Output the (X, Y) coordinate of the center of the cell containing the given text.  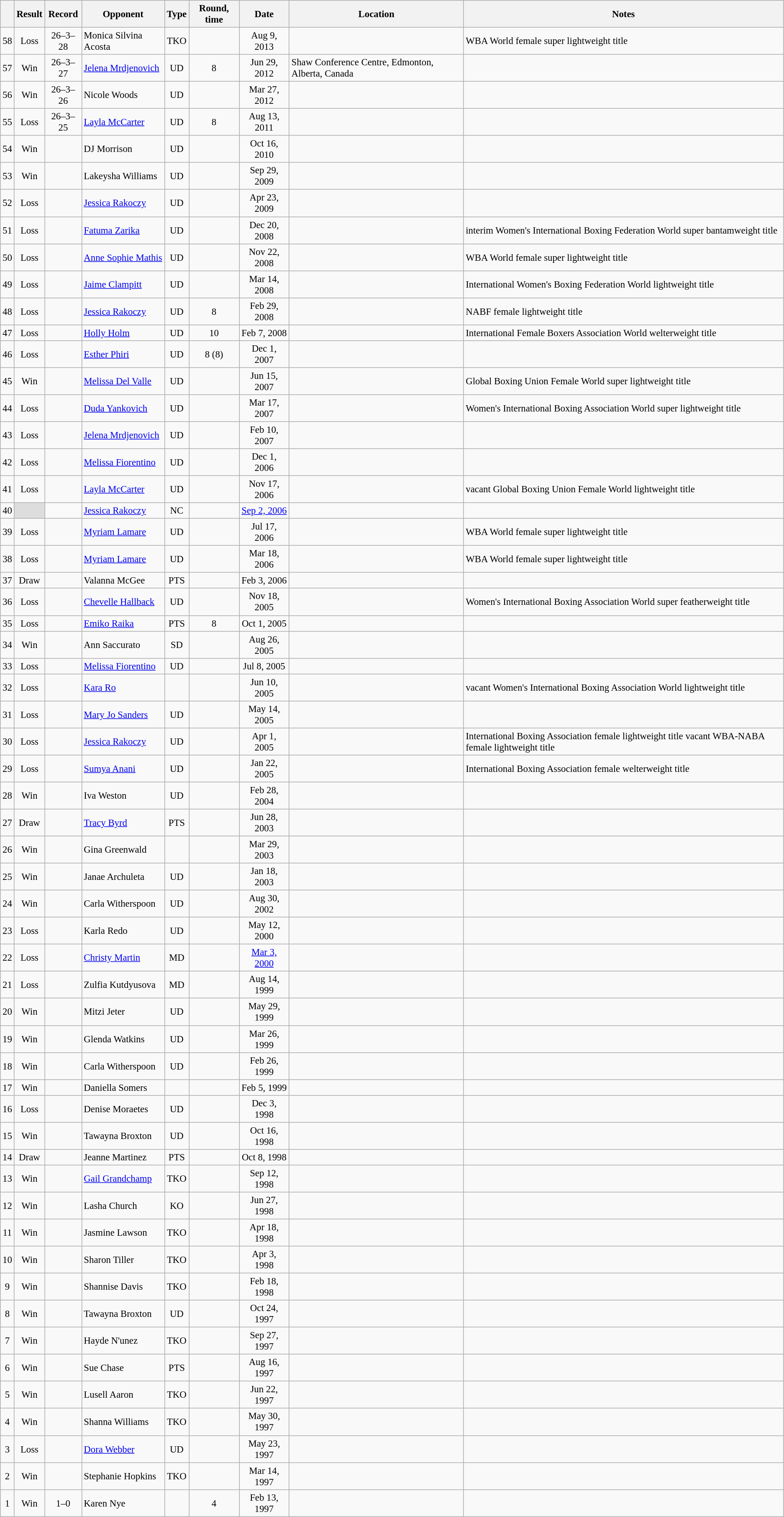
34 (8, 645)
29 (8, 769)
Karla Redo (123, 931)
Kara Ro (123, 687)
52 (8, 203)
8 (8) (214, 354)
Jun 29, 2012 (264, 68)
KO (177, 1206)
Apr 3, 1998 (264, 1260)
Feb 29, 2008 (264, 311)
Apr 18, 1998 (264, 1232)
Feb 18, 1998 (264, 1287)
Dec 1, 2007 (264, 354)
56 (8, 95)
13 (8, 1179)
Holly Holm (123, 333)
Mar 14, 2008 (264, 285)
Melissa Del Valle (123, 381)
Mar 26, 1999 (264, 1039)
Feb 28, 2004 (264, 795)
Mar 18, 2006 (264, 559)
23 (8, 931)
55 (8, 122)
Hayde N'unez (123, 1341)
41 (8, 490)
Glenda Watkins (123, 1039)
Denise Moraetes (123, 1108)
Iva Weston (123, 795)
12 (8, 1206)
Shanna Williams (123, 1422)
Sumya Anani (123, 769)
Jul 8, 2005 (264, 666)
Apr 1, 2005 (264, 742)
45 (8, 381)
46 (8, 354)
Nov 18, 2005 (264, 602)
Feb 13, 1997 (264, 1503)
Notes (623, 14)
Oct 1, 2005 (264, 623)
Mar 29, 2003 (264, 850)
Location (377, 14)
Aug 9, 2013 (264, 41)
48 (8, 311)
Jan 22, 2005 (264, 769)
Ann Saccurato (123, 645)
Mitzi Jeter (123, 1012)
Sharon Tiller (123, 1260)
Result (29, 14)
Jun 10, 2005 (264, 687)
Sep 29, 2009 (264, 176)
International Women's Boxing Federation World lightweight title (623, 285)
Gail Grandchamp (123, 1179)
vacant Women's International Boxing Association World lightweight title (623, 687)
9 (8, 1287)
NC (177, 511)
30 (8, 742)
Esther Phiri (123, 354)
22 (8, 958)
33 (8, 666)
47 (8, 333)
11 (8, 1232)
Aug 13, 2011 (264, 122)
44 (8, 409)
Gina Greenwald (123, 850)
Zulfia Kutdyusova (123, 985)
36 (8, 602)
Dec 20, 2008 (264, 230)
38 (8, 559)
39 (8, 532)
Global Boxing Union Female World super lightweight title (623, 381)
Mar 14, 1997 (264, 1476)
Record (63, 14)
Jun 27, 1998 (264, 1206)
Aug 16, 1997 (264, 1368)
26–3–27 (63, 68)
Aug 26, 2005 (264, 645)
50 (8, 257)
Jun 22, 1997 (264, 1395)
26 (8, 850)
20 (8, 1012)
42 (8, 462)
31 (8, 715)
32 (8, 687)
Janae Archuleta (123, 877)
Women's International Boxing Association World super featherweight title (623, 602)
35 (8, 623)
Type (177, 14)
International Boxing Association female welterweight title (623, 769)
Aug 30, 2002 (264, 904)
Sep 27, 1997 (264, 1341)
28 (8, 795)
Mar 3, 2000 (264, 958)
Dec 1, 2006 (264, 462)
Tracy Byrd (123, 823)
Feb 3, 2006 (264, 581)
International Boxing Association female lightweight title vacant WBA-NABA female lightweight title (623, 742)
Shannise Davis (123, 1287)
Daniella Somers (123, 1088)
5 (8, 1395)
Mar 17, 2007 (264, 409)
21 (8, 985)
Sue Chase (123, 1368)
DJ Morrison (123, 149)
Monica Silvina Acosta (123, 41)
27 (8, 823)
Jun 28, 2003 (264, 823)
53 (8, 176)
Duda Yankovich (123, 409)
Fatuma Zarika (123, 230)
Feb 26, 1999 (264, 1066)
25 (8, 877)
Jul 17, 2006 (264, 532)
Mar 27, 2012 (264, 95)
Jan 18, 2003 (264, 877)
May 29, 1999 (264, 1012)
Jeanne Martinez (123, 1157)
6 (8, 1368)
43 (8, 435)
17 (8, 1088)
vacant Global Boxing Union Female World lightweight title (623, 490)
Sep 12, 1998 (264, 1179)
14 (8, 1157)
Jasmine Lawson (123, 1232)
51 (8, 230)
Emiko Raika (123, 623)
Feb 7, 2008 (264, 333)
Date (264, 14)
Nicole Woods (123, 95)
Oct 16, 1998 (264, 1136)
Nov 17, 2006 (264, 490)
interim Women's International Boxing Federation World super bantamweight title (623, 230)
Valanna McGee (123, 581)
Oct 16, 2010 (264, 149)
Feb 10, 2007 (264, 435)
Oct 8, 1998 (264, 1157)
2 (8, 1476)
Jun 15, 2007 (264, 381)
18 (8, 1066)
24 (8, 904)
57 (8, 68)
Sep 2, 2006 (264, 511)
Mary Jo Sanders (123, 715)
Karen Nye (123, 1503)
58 (8, 41)
Nov 22, 2008 (264, 257)
Round, time (214, 14)
Lasha Church (123, 1206)
May 14, 2005 (264, 715)
49 (8, 285)
Apr 23, 2009 (264, 203)
Chevelle Hallback (123, 602)
Women's International Boxing Association World super lightweight title (623, 409)
54 (8, 149)
1–0 (63, 1503)
7 (8, 1341)
SD (177, 645)
26–3–28 (63, 41)
Christy Martin (123, 958)
Oct 24, 1997 (264, 1314)
Aug 14, 1999 (264, 985)
NABF female lightweight title (623, 311)
International Female Boxers Association World welterweight title (623, 333)
26–3–25 (63, 122)
Lusell Aaron (123, 1395)
26–3–26 (63, 95)
May 23, 1997 (264, 1449)
Opponent (123, 14)
Shaw Conference Centre, Edmonton, Alberta, Canada (377, 68)
19 (8, 1039)
15 (8, 1136)
Dora Webber (123, 1449)
Lakeysha Williams (123, 176)
40 (8, 511)
16 (8, 1108)
3 (8, 1449)
Jaime Clampitt (123, 285)
37 (8, 581)
May 12, 2000 (264, 931)
May 30, 1997 (264, 1422)
Dec 3, 1998 (264, 1108)
1 (8, 1503)
Stephanie Hopkins (123, 1476)
Feb 5, 1999 (264, 1088)
Anne Sophie Mathis (123, 257)
